Provide the [x, y] coordinate of the cell's center where the given text is located.  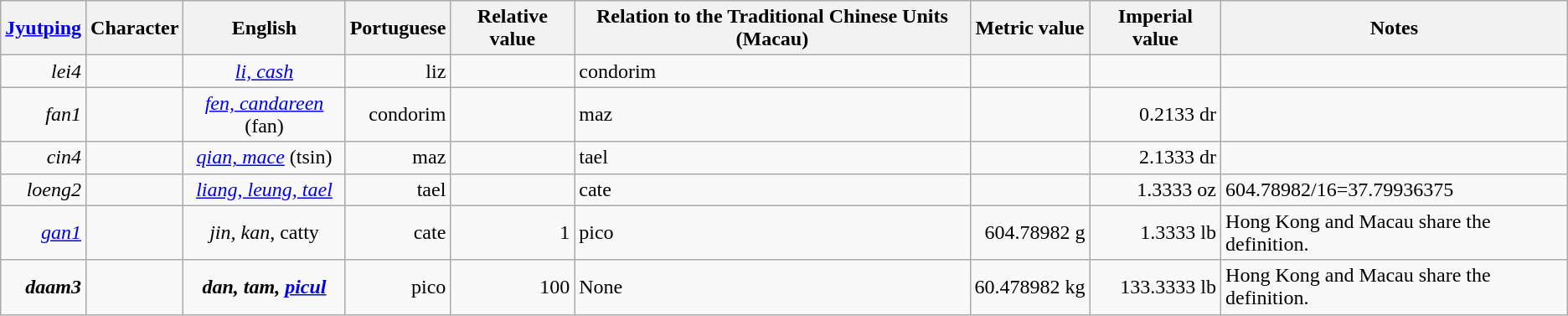
604.78982/16=37.79936375 [1395, 189]
Portuguese [398, 28]
daam3 [44, 287]
liz [398, 71]
gan1 [44, 233]
1.3333 lb [1155, 233]
fan1 [44, 114]
English [265, 28]
fen, candareen (fan) [265, 114]
Metric value [1030, 28]
1.3333 oz [1155, 189]
None [772, 287]
Character [135, 28]
Notes [1395, 28]
0.2133 dr [1155, 114]
loeng2 [44, 189]
Jyutping [44, 28]
cin4 [44, 158]
qian, mace (tsin) [265, 158]
604.78982 g [1030, 233]
dan, tam, picul [265, 287]
Relation to the Traditional Chinese Units (Macau) [772, 28]
liang, leung, tael [265, 189]
60.478982 kg [1030, 287]
2.1333 dr [1155, 158]
100 [513, 287]
li, cash [265, 71]
lei4 [44, 71]
Relative value [513, 28]
133.3333 lb [1155, 287]
1 [513, 233]
jin, kan, catty [265, 233]
Imperial value [1155, 28]
